Detect which cell encompasses the target text, then output its [x, y] center coordinate. 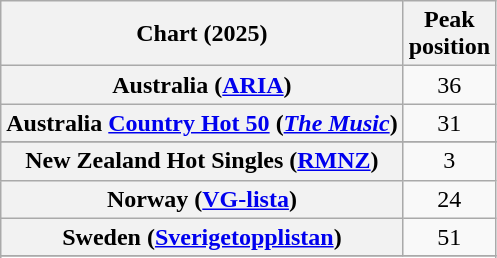
31 [449, 123]
New Zealand Hot Singles (RMNZ) [202, 161]
Australia Country Hot 50 (The Music) [202, 123]
51 [449, 237]
Australia (ARIA) [202, 85]
Norway (VG-lista) [202, 199]
3 [449, 161]
Peakposition [449, 34]
Sweden (Sverigetopplistan) [202, 237]
24 [449, 199]
36 [449, 85]
Chart (2025) [202, 34]
